Find where the given text appears and provide that cell's center as [x, y] coordinate. 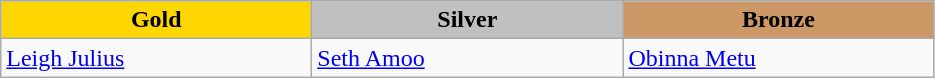
Leigh Julius [156, 58]
Gold [156, 20]
Seth Amoo [468, 58]
Silver [468, 20]
Obinna Metu [778, 58]
Bronze [778, 20]
